For the text-containing cell, return its midpoint in (X, Y) coordinate format. 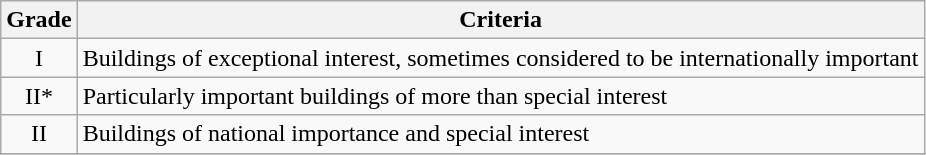
Buildings of exceptional interest, sometimes considered to be internationally important (500, 58)
Buildings of national importance and special interest (500, 134)
I (39, 58)
II (39, 134)
Particularly important buildings of more than special interest (500, 96)
Grade (39, 20)
Criteria (500, 20)
II* (39, 96)
